Provide the (x, y) coordinate of the cell's center where the given text is located.  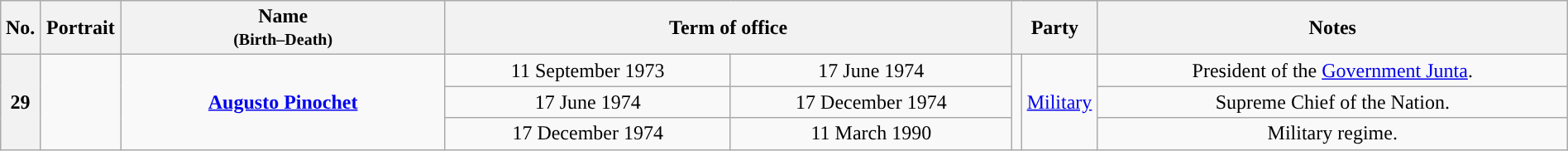
Military regime. (1332, 134)
Term of office (728, 28)
Supreme Chief of the Nation. (1332, 102)
President of the Government Junta. (1332, 71)
11 September 1973 (587, 71)
Notes (1332, 28)
No. (21, 28)
29 (21, 102)
Party (1054, 28)
Portrait (80, 28)
Military (1060, 102)
11 March 1990 (871, 134)
Augusto Pinochet (283, 102)
Name(Birth–Death) (283, 28)
